Return the [x, y] coordinate for the center point of the cell that contains the specified text.  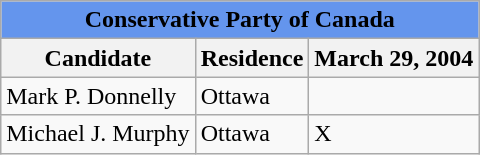
Candidate [98, 58]
X [394, 134]
Mark P. Donnelly [98, 96]
Michael J. Murphy [98, 134]
Conservative Party of Canada [240, 20]
Residence [252, 58]
March 29, 2004 [394, 58]
